Detect which cell encompasses the target text, then output its (X, Y) center coordinate. 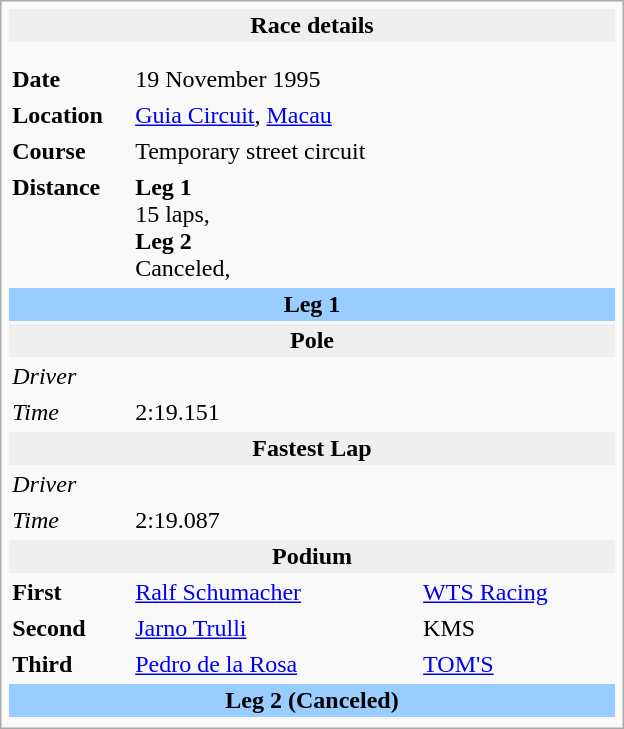
Third (69, 664)
Date (69, 80)
WTS Racing (518, 592)
Pedro de la Rosa (274, 664)
KMS (518, 628)
Temporary street circuit (374, 152)
Leg 115 laps, Leg 2Canceled, (374, 228)
19 November 1995 (274, 80)
Guia Circuit, Macau (374, 116)
Jarno Trulli (274, 628)
Distance (69, 228)
Leg 2 (Canceled) (312, 700)
Second (69, 628)
Podium (312, 556)
2:19.087 (374, 520)
2:19.151 (374, 412)
TOM'S (518, 664)
Course (69, 152)
Race details (312, 26)
First (69, 592)
Ralf Schumacher (274, 592)
Location (69, 116)
Leg 1 (312, 304)
Pole (312, 340)
Fastest Lap (312, 448)
